Provide the [X, Y] coordinate of the cell's center where the given text is located.  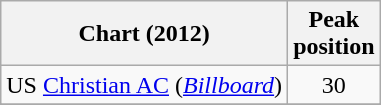
30 [334, 85]
Peak position [334, 34]
Chart (2012) [144, 34]
US Christian AC (Billboard) [144, 85]
